Find where the given text appears and provide that cell's center as [X, Y] coordinate. 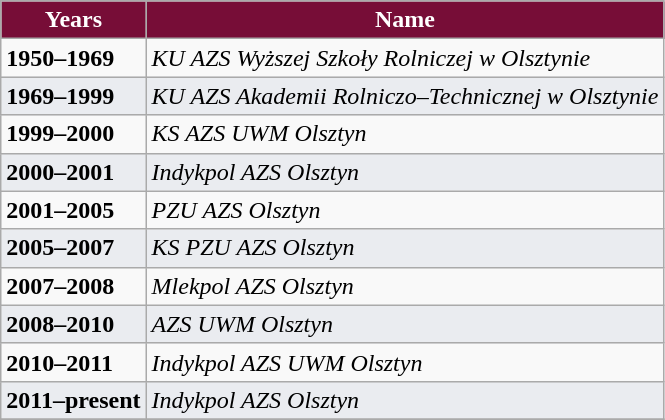
Years [74, 20]
1950–1969 [74, 58]
Indykpol AZS UWM Olsztyn [405, 362]
Mlekpol AZS Olsztyn [405, 286]
KS AZS UWM Olsztyn [405, 134]
2010–2011 [74, 362]
KU AZS Akademii Rolniczo–Technicznej w Olsztynie [405, 96]
1999–2000 [74, 134]
Name [405, 20]
2005–2007 [74, 248]
KU AZS Wyższej Szkoły Rolniczej w Olsztynie [405, 58]
PZU AZS Olsztyn [405, 210]
AZS UWM Olsztyn [405, 324]
2007–2008 [74, 286]
1969–1999 [74, 96]
KS PZU AZS Olsztyn [405, 248]
2011–present [74, 400]
2000–2001 [74, 172]
2008–2010 [74, 324]
2001–2005 [74, 210]
